Identify which cell holds the provided text, then report its (x, y) central coordinate. 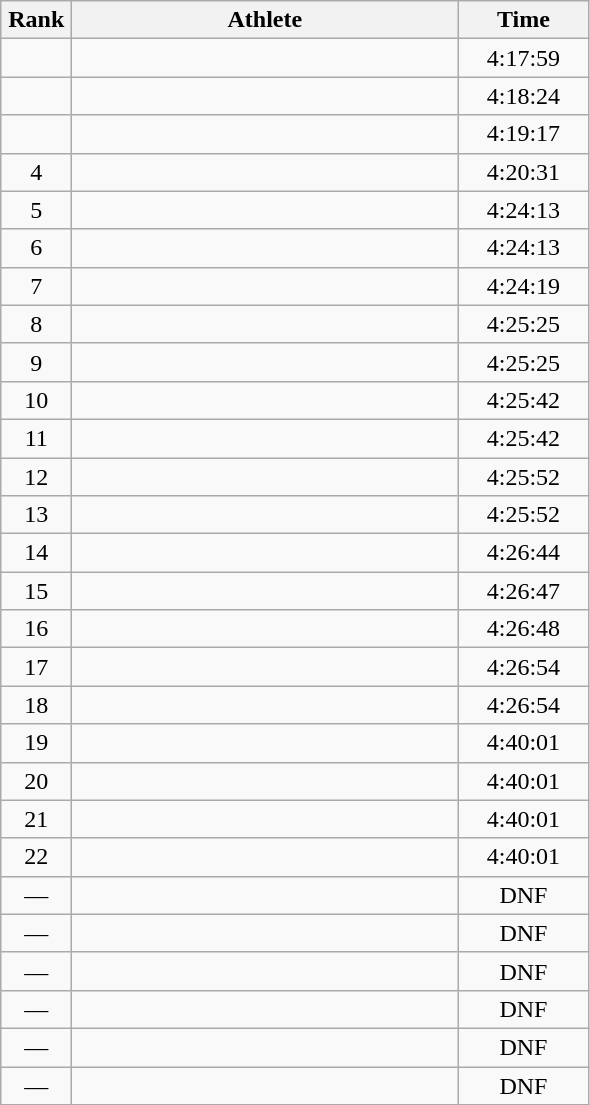
19 (36, 743)
4:19:17 (524, 134)
8 (36, 324)
16 (36, 629)
5 (36, 210)
13 (36, 515)
Athlete (265, 20)
9 (36, 362)
Rank (36, 20)
22 (36, 857)
7 (36, 286)
4:20:31 (524, 172)
4:26:47 (524, 591)
14 (36, 553)
17 (36, 667)
10 (36, 400)
4 (36, 172)
18 (36, 705)
4:18:24 (524, 96)
4:24:19 (524, 286)
21 (36, 819)
Time (524, 20)
4:26:48 (524, 629)
11 (36, 438)
20 (36, 781)
4:17:59 (524, 58)
15 (36, 591)
4:26:44 (524, 553)
6 (36, 248)
12 (36, 477)
